Identify which cell holds the provided text, then report its (x, y) central coordinate. 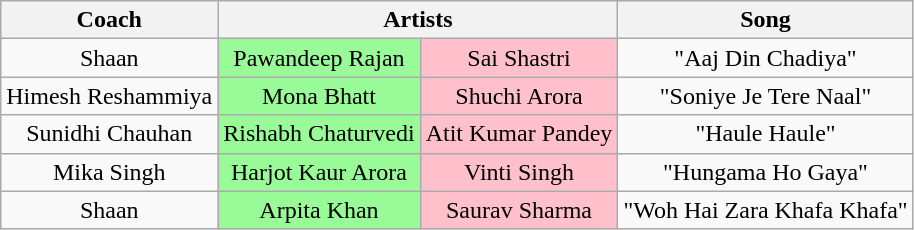
Sai Shastri (519, 58)
Shuchi Arora (519, 96)
"Aaj Din Chadiya" (766, 58)
Vinti Singh (519, 172)
Pawandeep Rajan (319, 58)
"Haule Haule" (766, 134)
"Hungama Ho Gaya" (766, 172)
"Woh Hai Zara Khafa Khafa" (766, 210)
Sunidhi Chauhan (110, 134)
Saurav Sharma (519, 210)
Harjot Kaur Arora (319, 172)
Arpita Khan (319, 210)
"Soniye Je Tere Naal" (766, 96)
Song (766, 20)
Coach (110, 20)
Himesh Reshammiya (110, 96)
Artists (418, 20)
Mona Bhatt (319, 96)
Mika Singh (110, 172)
Atit Kumar Pandey (519, 134)
Rishabh Chaturvedi (319, 134)
